For the text-containing cell, return its midpoint in (x, y) coordinate format. 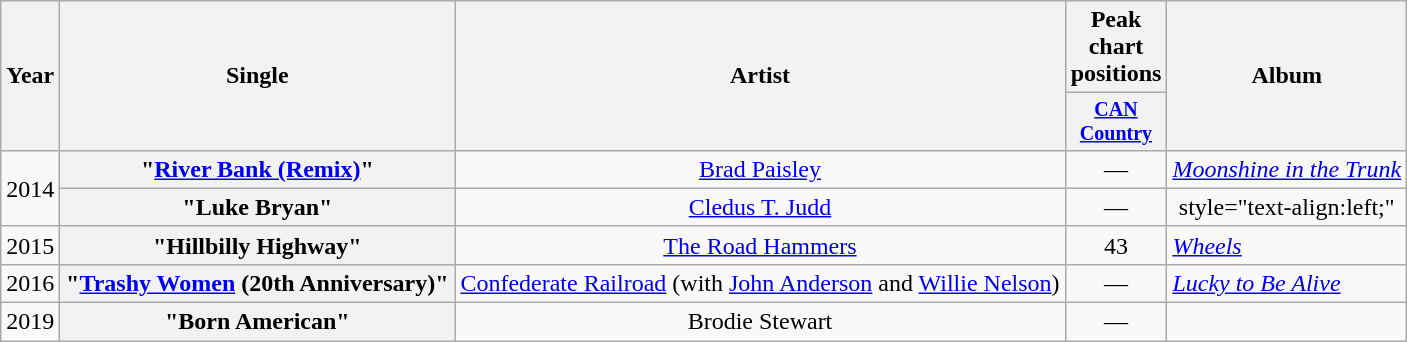
The Road Hammers (760, 245)
43 (1116, 245)
"River Bank (Remix)" (258, 169)
2016 (30, 283)
Peak chartpositions (1116, 47)
2014 (30, 188)
2019 (30, 322)
Brad Paisley (760, 169)
2015 (30, 245)
CAN Country (1116, 122)
Artist (760, 76)
"Trashy Women (20th Anniversary)" (258, 283)
"Hillbilly Highway" (258, 245)
Wheels (1287, 245)
Cledus T. Judd (760, 207)
Year (30, 76)
Brodie Stewart (760, 322)
Single (258, 76)
"Luke Bryan" (258, 207)
Confederate Railroad (with John Anderson and Willie Nelson) (760, 283)
Moonshine in the Trunk (1287, 169)
Album (1287, 76)
style="text-align:left;" (1287, 207)
Lucky to Be Alive (1287, 283)
"Born American" (258, 322)
